Search for the cell housing the specified text and yield its [x, y] center coordinate. 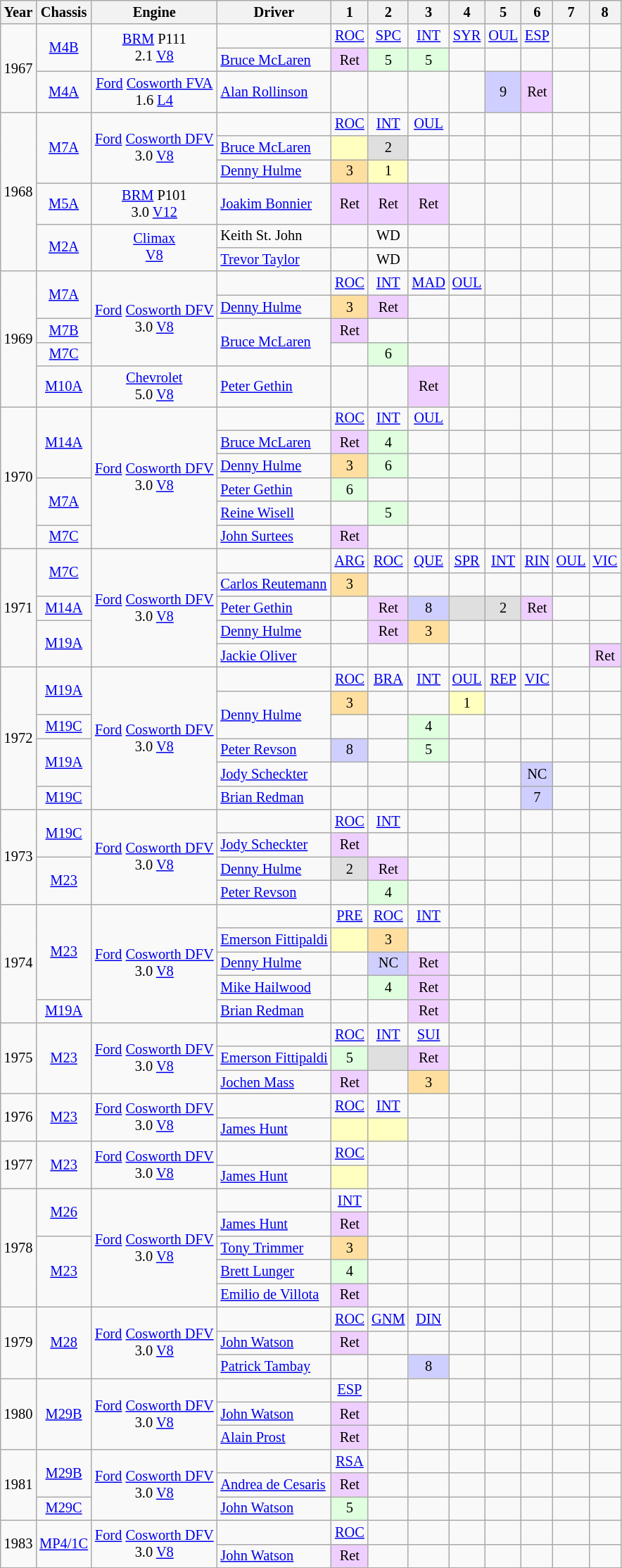
1980 [18, 1414]
1978 [18, 1248]
1972 [18, 738]
1973 [18, 856]
SYR [467, 36]
1969 [18, 339]
1970 [18, 477]
1976 [18, 1117]
M4B [63, 48]
M29C [63, 1508]
Tony Trimmer [274, 1248]
Keith St. John [274, 236]
BRA [388, 679]
1971 [18, 608]
SPR [467, 560]
John Surtees [274, 537]
1968 [18, 192]
M28 [63, 1342]
PRE [350, 916]
GNM [388, 1319]
M26 [63, 1212]
Alan Rollinson [274, 92]
M4A [63, 92]
Emilio de Villota [274, 1295]
1967 [18, 68]
Driver [274, 12]
Mike Hailwood [274, 987]
M5A [63, 203]
Engine [154, 12]
1979 [18, 1342]
1981 [18, 1484]
1977 [18, 1165]
Chassis [63, 12]
Reine Wisell [274, 513]
Alain Prost [274, 1437]
Joakim Bonnier [274, 203]
9 [503, 92]
ARG [350, 560]
Brett Lunger [274, 1272]
M7B [63, 330]
MAD [428, 283]
Year [18, 12]
M10A [63, 387]
1983 [18, 1543]
RIN [538, 560]
Carlos Reutemann [274, 584]
SPC [388, 36]
QUE [428, 560]
SUI [428, 1034]
Patrick Tambay [274, 1366]
BRM P1013.0 V12 [154, 203]
Chevrolet5.0 V8 [154, 387]
Jackie Oliver [274, 656]
Ford Cosworth FVA1.6 L4 [154, 92]
BRM P1112.1 V8 [154, 48]
MP4/1C [63, 1543]
Jochen Mass [274, 1082]
RSA [350, 1461]
DIN [428, 1319]
ClimaxV8 [154, 248]
M2A [63, 248]
1974 [18, 963]
1975 [18, 1058]
Andrea de Cesaris [274, 1485]
REP [503, 679]
Trevor Taylor [274, 259]
